Return (x, y) of the center of cell containing provided text 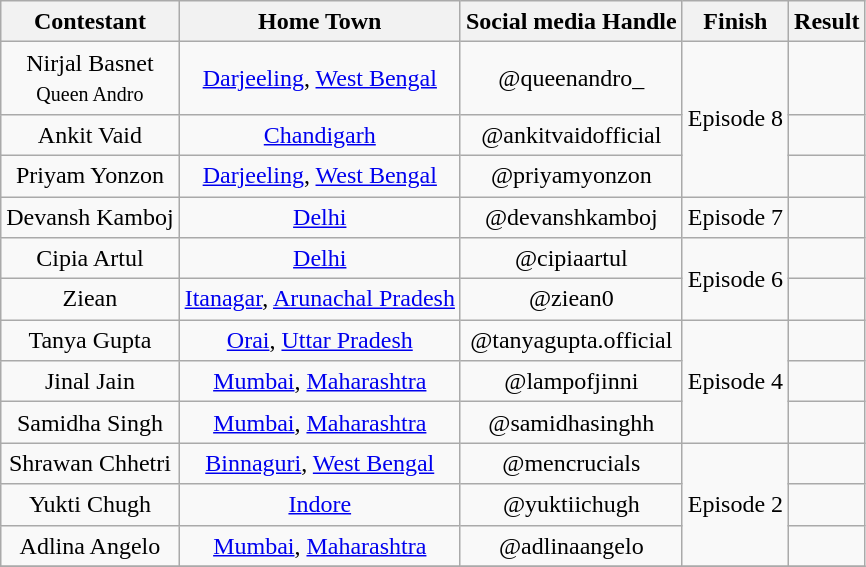
@ziean0 (571, 300)
Itanagar, Arunachal Pradesh (320, 300)
Episode 8 (735, 120)
Tanya Gupta (90, 340)
Home Town (320, 22)
@yuktiichugh (571, 504)
Jinal Jain (90, 382)
Episode 2 (735, 504)
Shrawan Chhetri (90, 464)
Episode 6 (735, 279)
Binnaguri, West Bengal (320, 464)
Chandigarh (320, 134)
Ziean (90, 300)
Orai, Uttar Pradesh (320, 340)
@mencrucials (571, 464)
Nirjal BasnetQueen Andro (90, 78)
Priyam Yonzon (90, 176)
Samidha Singh (90, 422)
@devanshkamboj (571, 216)
Yukti Chugh (90, 504)
Finish (735, 22)
Social media Handle (571, 22)
Result (827, 22)
@adlinaangelo (571, 546)
Indore (320, 504)
Adlina Angelo (90, 546)
Episode 4 (735, 382)
@ankitvaidofficial (571, 134)
Episode 7 (735, 216)
@lampofjinni (571, 382)
Cipia Artul (90, 258)
@cipiaartul (571, 258)
@samidhasinghh (571, 422)
@tanyagupta.official (571, 340)
@priyamyonzon (571, 176)
Contestant (90, 22)
Devansh Kamboj (90, 216)
@queenandro_ (571, 78)
Ankit Vaid (90, 134)
